Extract the [X, Y] coordinate from the center of the cell holding the provided text.  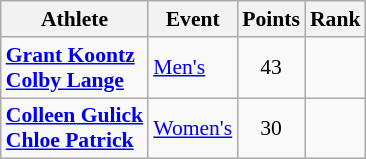
Men's [192, 68]
Event [192, 19]
30 [271, 128]
Points [271, 19]
Colleen GulickChloe Patrick [74, 128]
Rank [336, 19]
Grant KoontzColby Lange [74, 68]
Women's [192, 128]
43 [271, 68]
Athlete [74, 19]
